Determine the (x, y) coordinate at the center of the cell enclosing the given text.  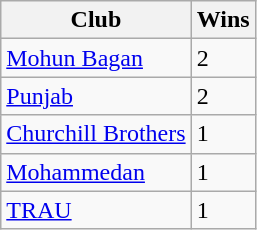
Wins (223, 20)
Mohun Bagan (96, 58)
Churchill Brothers (96, 134)
Punjab (96, 96)
TRAU (96, 210)
Club (96, 20)
Mohammedan (96, 172)
